Capture the cell that displays the provided text and extract its (X, Y) central coordinate. 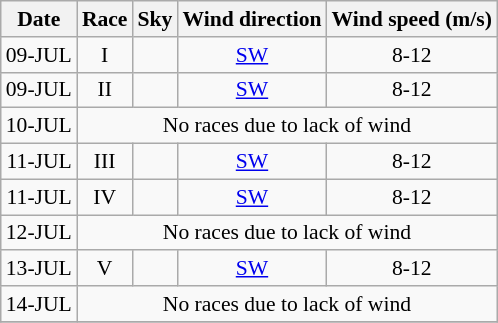
III (105, 162)
V (105, 269)
12-JUL (39, 233)
Race (105, 19)
14-JUL (39, 304)
I (105, 55)
10-JUL (39, 126)
Wind speed (m/s) (412, 19)
Wind direction (252, 19)
Sky (156, 19)
II (105, 90)
13-JUL (39, 269)
IV (105, 197)
Date (39, 19)
